Search for the cell housing the specified text and yield its (X, Y) center coordinate. 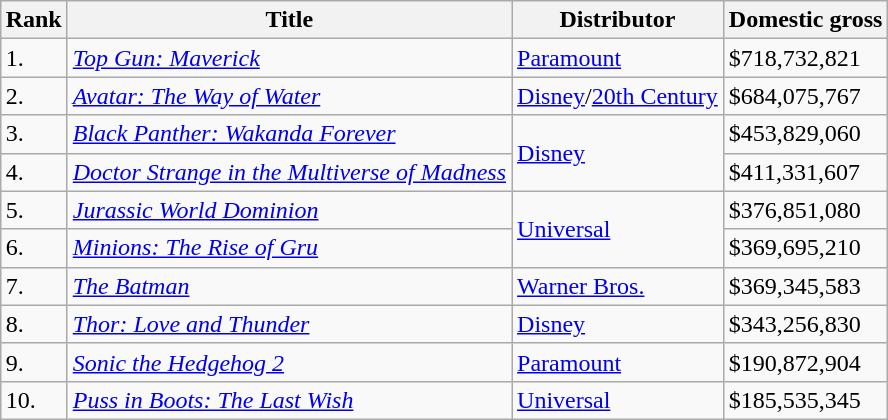
$411,331,607 (806, 172)
$369,345,583 (806, 286)
The Batman (289, 286)
$369,695,210 (806, 248)
Distributor (618, 20)
Disney/20th Century (618, 96)
Avatar: The Way of Water (289, 96)
Black Panther: Wakanda Forever (289, 134)
9. (34, 362)
1. (34, 58)
5. (34, 210)
8. (34, 324)
Warner Bros. (618, 286)
$684,075,767 (806, 96)
7. (34, 286)
$190,872,904 (806, 362)
Top Gun: Maverick (289, 58)
3. (34, 134)
Rank (34, 20)
Thor: Love and Thunder (289, 324)
$185,535,345 (806, 400)
2. (34, 96)
$376,851,080 (806, 210)
Doctor Strange in the Multiverse of Madness (289, 172)
$718,732,821 (806, 58)
$453,829,060 (806, 134)
$343,256,830 (806, 324)
Minions: The Rise of Gru (289, 248)
10. (34, 400)
Domestic gross (806, 20)
6. (34, 248)
4. (34, 172)
Puss in Boots: The Last Wish (289, 400)
Title (289, 20)
Sonic the Hedgehog 2 (289, 362)
Jurassic World Dominion (289, 210)
